Identify which cell holds the provided text, then report its (X, Y) central coordinate. 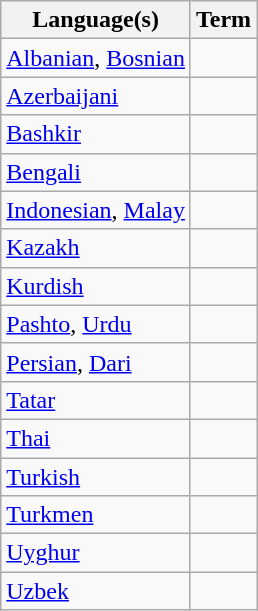
Indonesian, Malay (96, 210)
Tatar (96, 400)
Uyghur (96, 553)
Turkmen (96, 515)
Bengali (96, 172)
Pashto, Urdu (96, 324)
Albanian, Bosnian (96, 58)
Kazakh (96, 248)
Term (223, 20)
Azerbaijani (96, 96)
Persian, Dari (96, 362)
Bashkir (96, 134)
Uzbek (96, 591)
Language(s) (96, 20)
Kurdish (96, 286)
Turkish (96, 477)
Thai (96, 438)
